For the text-containing cell, return its midpoint in (x, y) coordinate format. 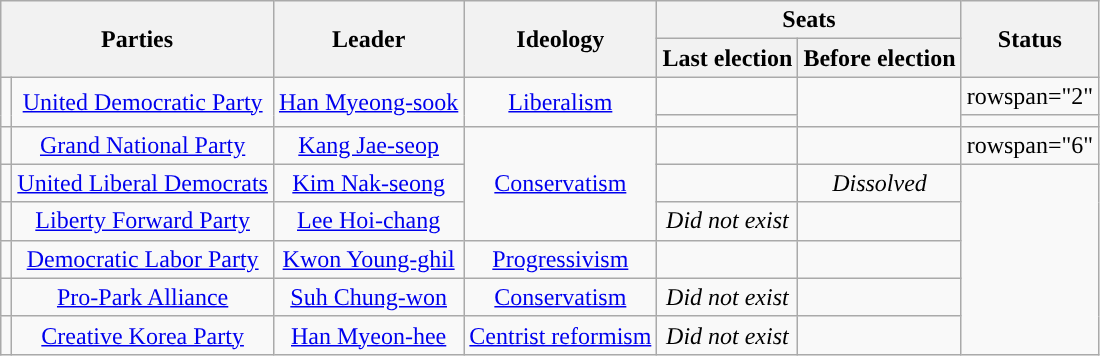
Dissolved (880, 183)
Pro-Park Alliance (143, 297)
Centrist reformism (560, 335)
Status (1030, 39)
United Democratic Party (143, 102)
Suh Chung-won (368, 297)
Han Myeon-hee (368, 335)
Leader (368, 39)
Liberalism (560, 102)
Seats (809, 20)
Progressivism (560, 259)
United Liberal Democrats (143, 183)
rowspan="2" (1030, 96)
Ideology (560, 39)
Kwon Young-ghil (368, 259)
Before election (880, 58)
Kim Nak-seong (368, 183)
Creative Korea Party (143, 335)
Democratic Labor Party (143, 259)
Lee Hoi-chang (368, 221)
Kang Jae-seop (368, 145)
Parties (138, 39)
rowspan="6" (1030, 145)
Last election (728, 58)
Liberty Forward Party (143, 221)
Grand National Party (143, 145)
Han Myeong-sook (368, 102)
